Determine the (x, y) coordinate at the center of the cell enclosing the given text.  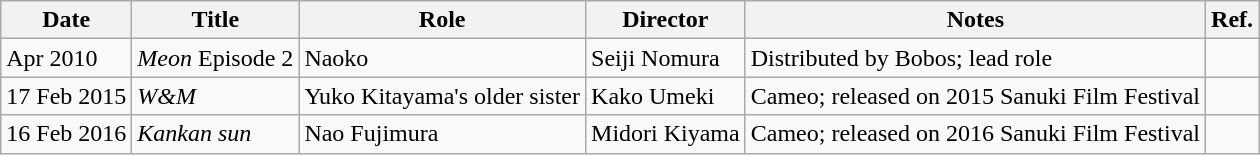
Kankan sun (216, 134)
Distributed by Bobos; lead role (975, 58)
Notes (975, 20)
Midori Kiyama (666, 134)
Naoko (442, 58)
Ref. (1232, 20)
W&M (216, 96)
Date (66, 20)
Seiji Nomura (666, 58)
Role (442, 20)
Yuko Kitayama's older sister (442, 96)
17 Feb 2015 (66, 96)
Nao Fujimura (442, 134)
Cameo; released on 2015 Sanuki Film Festival (975, 96)
Cameo; released on 2016 Sanuki Film Festival (975, 134)
Title (216, 20)
Apr 2010 (66, 58)
Director (666, 20)
Meon Episode 2 (216, 58)
Kako Umeki (666, 96)
16 Feb 2016 (66, 134)
